Extract the [x, y] coordinate from the center of the cell holding the provided text.  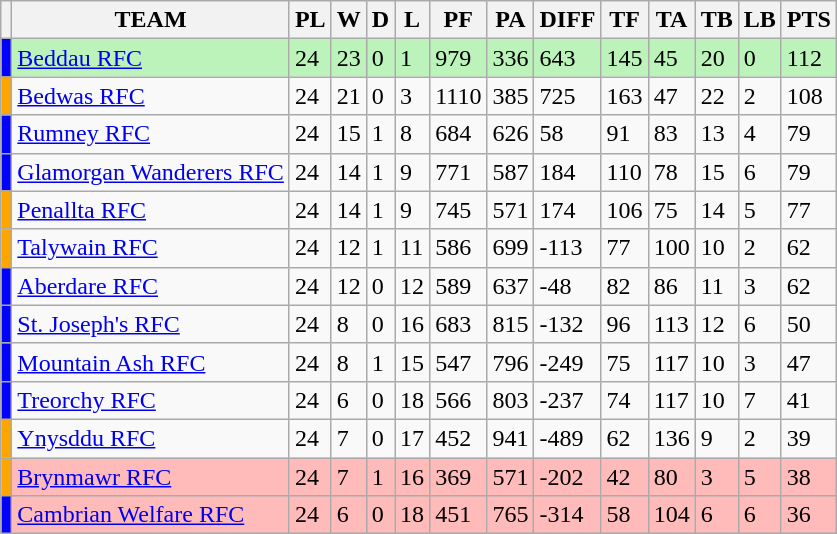
451 [458, 515]
979 [458, 58]
803 [510, 400]
TB [716, 20]
108 [808, 96]
86 [672, 286]
13 [716, 134]
796 [510, 362]
PA [510, 20]
-237 [568, 400]
50 [808, 324]
4 [760, 134]
20 [716, 58]
-249 [568, 362]
L [412, 20]
78 [672, 172]
104 [672, 515]
21 [348, 96]
45 [672, 58]
-489 [568, 438]
-202 [568, 477]
587 [510, 172]
TF [624, 20]
Ynysddu RFC [151, 438]
W [348, 20]
637 [510, 286]
PF [458, 20]
643 [568, 58]
112 [808, 58]
-48 [568, 286]
St. Joseph's RFC [151, 324]
39 [808, 438]
452 [458, 438]
566 [458, 400]
23 [348, 58]
DIFF [568, 20]
80 [672, 477]
725 [568, 96]
699 [510, 248]
82 [624, 286]
145 [624, 58]
110 [624, 172]
586 [458, 248]
385 [510, 96]
336 [510, 58]
91 [624, 134]
765 [510, 515]
TA [672, 20]
-314 [568, 515]
1110 [458, 96]
-132 [568, 324]
96 [624, 324]
683 [458, 324]
83 [672, 134]
626 [510, 134]
547 [458, 362]
42 [624, 477]
Rumney RFC [151, 134]
Cambrian Welfare RFC [151, 515]
36 [808, 515]
PL [310, 20]
Brynmawr RFC [151, 477]
LB [760, 20]
184 [568, 172]
Mountain Ash RFC [151, 362]
684 [458, 134]
22 [716, 96]
D [380, 20]
Talywain RFC [151, 248]
TEAM [151, 20]
41 [808, 400]
113 [672, 324]
163 [624, 96]
589 [458, 286]
38 [808, 477]
745 [458, 210]
174 [568, 210]
136 [672, 438]
100 [672, 248]
106 [624, 210]
771 [458, 172]
815 [510, 324]
Glamorgan Wanderers RFC [151, 172]
Penallta RFC [151, 210]
369 [458, 477]
74 [624, 400]
Beddau RFC [151, 58]
Treorchy RFC [151, 400]
-113 [568, 248]
17 [412, 438]
Bedwas RFC [151, 96]
941 [510, 438]
Aberdare RFC [151, 286]
PTS [808, 20]
